Identify which cell holds the provided text, then report its [X, Y] central coordinate. 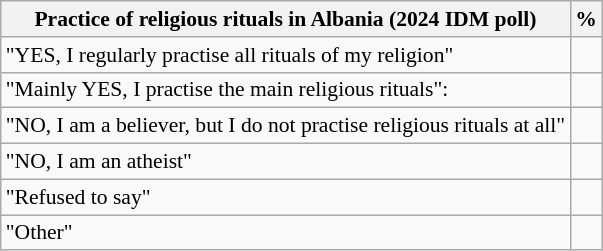
% [586, 19]
"Refused to say" [286, 197]
"NO, I am an atheist" [286, 162]
"YES, I regularly practise all rituals of my religion" [286, 55]
"Other" [286, 233]
"Mainly YES, I practise the main religious rituals": [286, 90]
"NO, I am a believer, but I do not practise religious rituals at all" [286, 126]
Practice of religious rituals in Albania (2024 IDM poll) [286, 19]
